Find where the given text appears and provide that cell's center as (X, Y) coordinate. 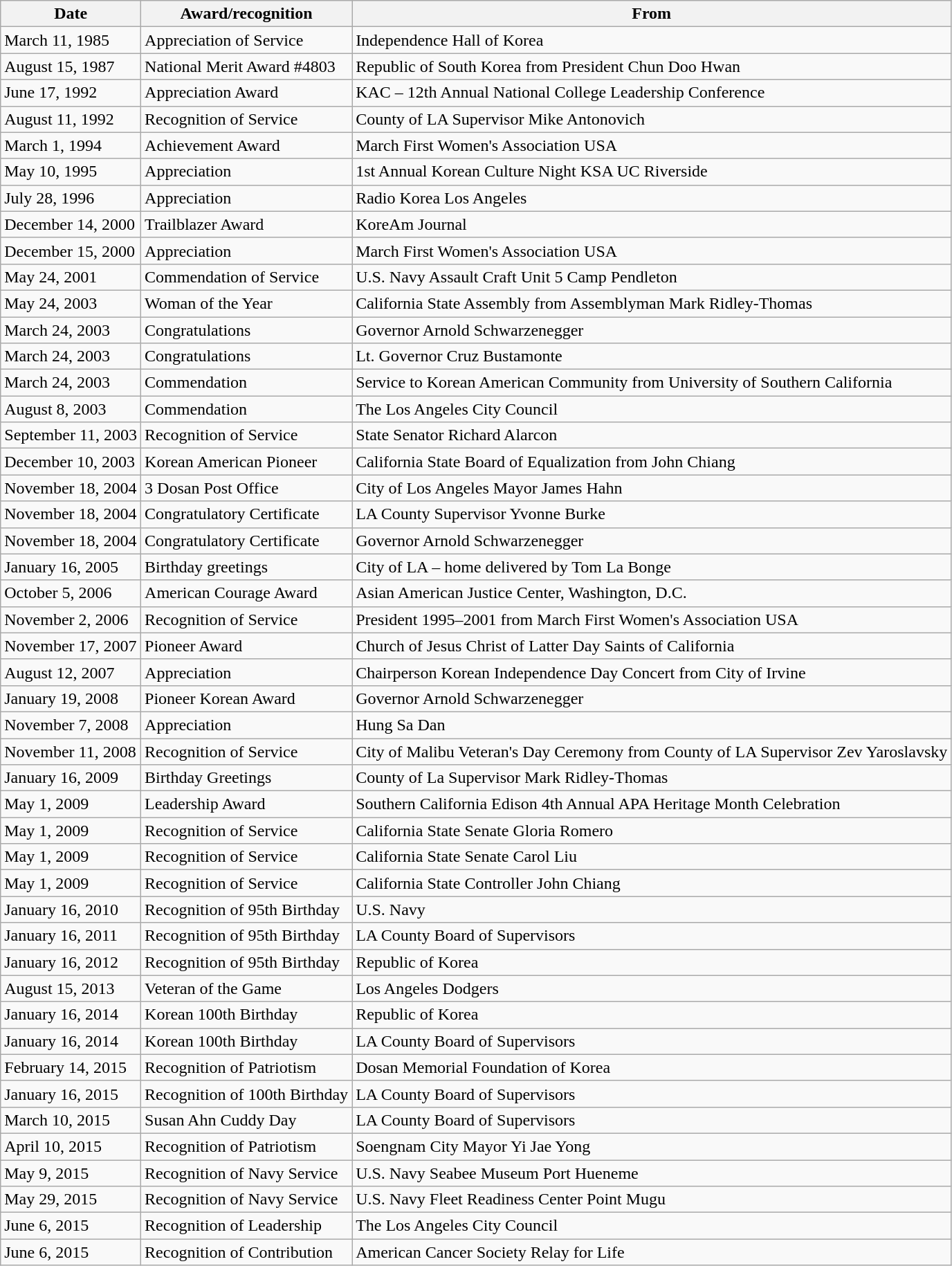
Lt. Governor Cruz Bustamonte (652, 356)
Republic of South Korea from President Chun Doo Hwan (652, 66)
March 10, 2015 (71, 1120)
September 11, 2003 (71, 435)
August 15, 1987 (71, 66)
Achievement Award (246, 145)
LA County Supervisor Yvonne Burke (652, 514)
City of LA – home delivered by Tom La Bonge (652, 567)
3 Dosan Post Office (246, 488)
Los Angeles Dodgers (652, 988)
Dosan Memorial Foundation of Korea (652, 1067)
Service to Korean American Community from University of Southern California (652, 383)
California State Senate Carol Liu (652, 857)
California State Controller John Chiang (652, 883)
Date (71, 14)
Southern California Edison 4th Annual APA Heritage Month Celebration (652, 804)
State Senator Richard Alarcon (652, 435)
Independence Hall of Korea (652, 40)
Trailblazer Award (246, 224)
Asian American Justice Center, Washington, D.C. (652, 593)
American Cancer Society Relay for Life (652, 1252)
Hung Sa Dan (652, 725)
February 14, 2015 (71, 1067)
January 16, 2010 (71, 910)
Appreciation Award (246, 93)
President 1995–2001 from March First Women's Association USA (652, 620)
KoreAm Journal (652, 224)
May 24, 2003 (71, 303)
May 10, 1995 (71, 172)
Susan Ahn Cuddy Day (246, 1120)
Veteran of the Game (246, 988)
KAC – 12th Annual National College Leadership Conference (652, 93)
November 11, 2008 (71, 751)
August 11, 1992 (71, 119)
November 7, 2008 (71, 725)
Birthday greetings (246, 567)
City of Malibu Veteran's Day Ceremony from County of LA Supervisor Zev Yaroslavsky (652, 751)
May 24, 2001 (71, 277)
U.S. Navy Assault Craft Unit 5 Camp Pendleton (652, 277)
March 1, 1994 (71, 145)
Pioneer Korean Award (246, 698)
July 28, 1996 (71, 198)
County of LA Supervisor Mike Antonovich (652, 119)
January 16, 2012 (71, 962)
April 10, 2015 (71, 1146)
Korean American Pioneer (246, 462)
Pioneer Award (246, 646)
California State Board of Equalization from John Chiang (652, 462)
December 15, 2000 (71, 251)
August 12, 2007 (71, 672)
August 8, 2003 (71, 409)
Church of Jesus Christ of Latter Day Saints of California (652, 646)
Chairperson Korean Independence Day Concert from City of Irvine (652, 672)
National Merit Award #4803 (246, 66)
November 2, 2006 (71, 620)
August 15, 2013 (71, 988)
Recognition of 100th Birthday (246, 1094)
Appreciation of Service (246, 40)
November 17, 2007 (71, 646)
January 16, 2005 (71, 567)
Woman of the Year (246, 303)
May 29, 2015 (71, 1200)
U.S. Navy Seabee Museum Port Hueneme (652, 1173)
Recognition of Contribution (246, 1252)
California State Senate Gloria Romero (652, 831)
October 5, 2006 (71, 593)
Award/recognition (246, 14)
Commendation of Service (246, 277)
June 17, 1992 (71, 93)
Leadership Award (246, 804)
January 19, 2008 (71, 698)
City of Los Angeles Mayor James Hahn (652, 488)
Birthday Greetings (246, 778)
Soengnam City Mayor Yi Jae Yong (652, 1146)
Radio Korea Los Angeles (652, 198)
California State Assembly from Assemblyman Mark Ridley-Thomas (652, 303)
1st Annual Korean Culture Night KSA UC Riverside (652, 172)
December 10, 2003 (71, 462)
January 16, 2009 (71, 778)
U.S. Navy Fleet Readiness Center Point Mugu (652, 1200)
Recognition of Leadership (246, 1226)
County of La Supervisor Mark Ridley-Thomas (652, 778)
January 16, 2011 (71, 936)
American Courage Award (246, 593)
January 16, 2015 (71, 1094)
U.S. Navy (652, 910)
December 14, 2000 (71, 224)
March 11, 1985 (71, 40)
From (652, 14)
May 9, 2015 (71, 1173)
